Detect which cell encompasses the target text, then output its [X, Y] center coordinate. 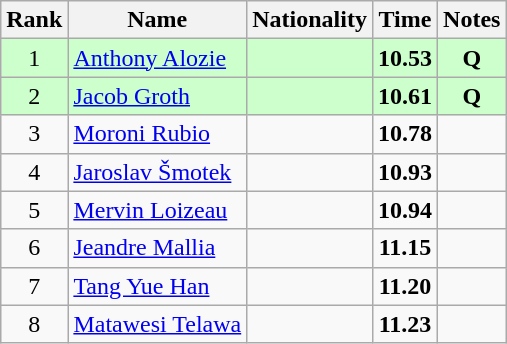
3 [34, 134]
10.78 [404, 134]
10.94 [404, 210]
Matawesi Telawa [158, 324]
Name [158, 20]
5 [34, 210]
10.61 [404, 96]
Moroni Rubio [158, 134]
10.53 [404, 58]
Notes [472, 20]
7 [34, 286]
Mervin Loizeau [158, 210]
Anthony Alozie [158, 58]
1 [34, 58]
Jeandre Mallia [158, 248]
Rank [34, 20]
10.93 [404, 172]
6 [34, 248]
Nationality [310, 20]
2 [34, 96]
Tang Yue Han [158, 286]
11.23 [404, 324]
11.15 [404, 248]
Jacob Groth [158, 96]
Time [404, 20]
8 [34, 324]
11.20 [404, 286]
4 [34, 172]
Jaroslav Šmotek [158, 172]
